Detect which cell encompasses the target text, then output its (X, Y) center coordinate. 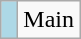
Main (49, 20)
